Search for the cell housing the specified text and yield its [x, y] center coordinate. 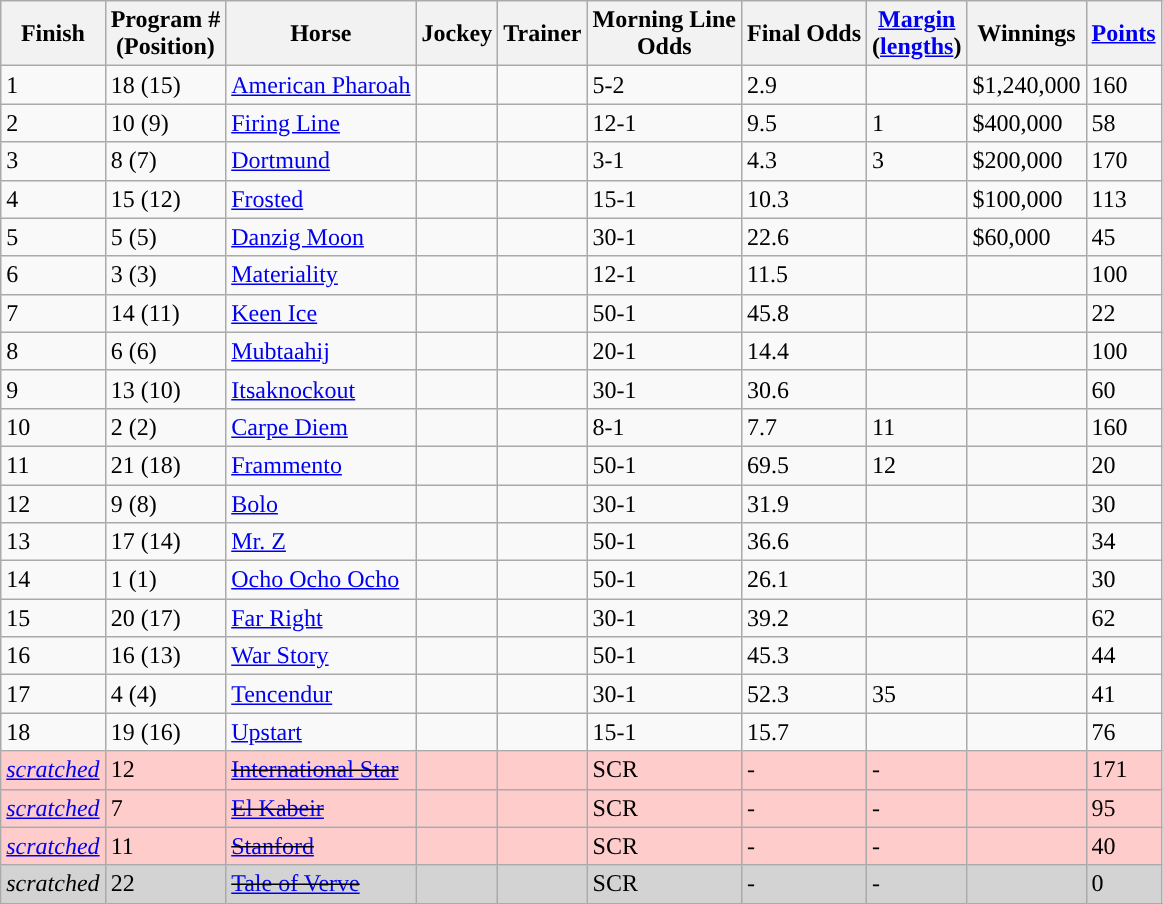
10.3 [804, 199]
9 (8) [166, 503]
20 [1124, 465]
Bolo [321, 503]
5 (5) [166, 237]
4 (4) [166, 694]
20 (17) [166, 618]
34 [1124, 542]
American Pharoah [321, 85]
60 [1124, 389]
Points [1124, 34]
17 [53, 694]
13 (10) [166, 389]
Margin(lengths) [917, 34]
113 [1124, 199]
10 (9) [166, 123]
13 [53, 542]
14 [53, 580]
95 [1124, 808]
39.2 [804, 618]
171 [1124, 770]
15 [53, 618]
58 [1124, 123]
Ocho Ocho Ocho [321, 580]
Stanford [321, 846]
5-2 [664, 85]
Morning LineOdds [664, 34]
2 (2) [166, 427]
35 [917, 694]
18 [53, 732]
2.9 [804, 85]
Keen Ice [321, 313]
44 [1124, 656]
Far Right [321, 618]
Itsaknockout [321, 389]
170 [1124, 161]
36.6 [804, 542]
Program #(Position) [166, 34]
War Story [321, 656]
9 [53, 389]
16 (13) [166, 656]
15 (12) [166, 199]
15.7 [804, 732]
6 [53, 275]
52.3 [804, 694]
Winnings [1026, 34]
26.1 [804, 580]
45.3 [804, 656]
Dortmund [321, 161]
0 [1124, 884]
14 (11) [166, 313]
31.9 [804, 503]
19 (16) [166, 732]
11.5 [804, 275]
Finish [53, 34]
45.8 [804, 313]
Horse [321, 34]
45 [1124, 237]
Mubtaahij [321, 351]
3 (3) [166, 275]
$200,000 [1026, 161]
41 [1124, 694]
Tencendur [321, 694]
69.5 [804, 465]
Tale of Verve [321, 884]
Danzig Moon [321, 237]
18 (15) [166, 85]
$1,240,000 [1026, 85]
16 [53, 656]
3-1 [664, 161]
30.6 [804, 389]
8 (7) [166, 161]
Frammento [321, 465]
Jockey [457, 34]
8-1 [664, 427]
40 [1124, 846]
17 (14) [166, 542]
10 [53, 427]
8 [53, 351]
14.4 [804, 351]
20-1 [664, 351]
Carpe Diem [321, 427]
7.7 [804, 427]
International Star [321, 770]
5 [53, 237]
Trainer [542, 34]
Frosted [321, 199]
21 (18) [166, 465]
Final Odds [804, 34]
$400,000 [1026, 123]
9.5 [804, 123]
Firing Line [321, 123]
4.3 [804, 161]
Upstart [321, 732]
Materiality [321, 275]
22.6 [804, 237]
76 [1124, 732]
6 (6) [166, 351]
62 [1124, 618]
Mr. Z [321, 542]
$60,000 [1026, 237]
1 (1) [166, 580]
$100,000 [1026, 199]
El Kabeir [321, 808]
4 [53, 199]
2 [53, 123]
